Scan for the cell matching the given text and deliver its (X, Y) coordinate at center. 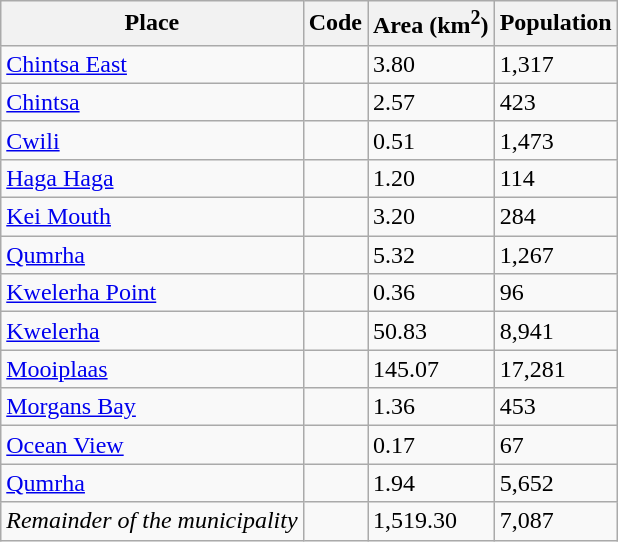
1.94 (432, 483)
96 (556, 293)
0.51 (432, 140)
3.20 (432, 217)
Area (km2) (432, 24)
1.20 (432, 178)
Cwili (152, 140)
5,652 (556, 483)
0.17 (432, 445)
Kwelerha Point (152, 293)
145.07 (432, 369)
1.36 (432, 407)
3.80 (432, 64)
0.36 (432, 293)
114 (556, 178)
17,281 (556, 369)
1,317 (556, 64)
50.83 (432, 331)
Kei Mouth (152, 217)
8,941 (556, 331)
Population (556, 24)
5.32 (432, 255)
Chintsa East (152, 64)
Mooiplaas (152, 369)
284 (556, 217)
1,267 (556, 255)
67 (556, 445)
Morgans Bay (152, 407)
453 (556, 407)
Kwelerha (152, 331)
Ocean View (152, 445)
423 (556, 102)
Haga Haga (152, 178)
Remainder of the municipality (152, 521)
7,087 (556, 521)
Chintsa (152, 102)
1,519.30 (432, 521)
1,473 (556, 140)
Place (152, 24)
2.57 (432, 102)
Code (335, 24)
